Scan for the cell matching the given text and deliver its [x, y] coordinate at center. 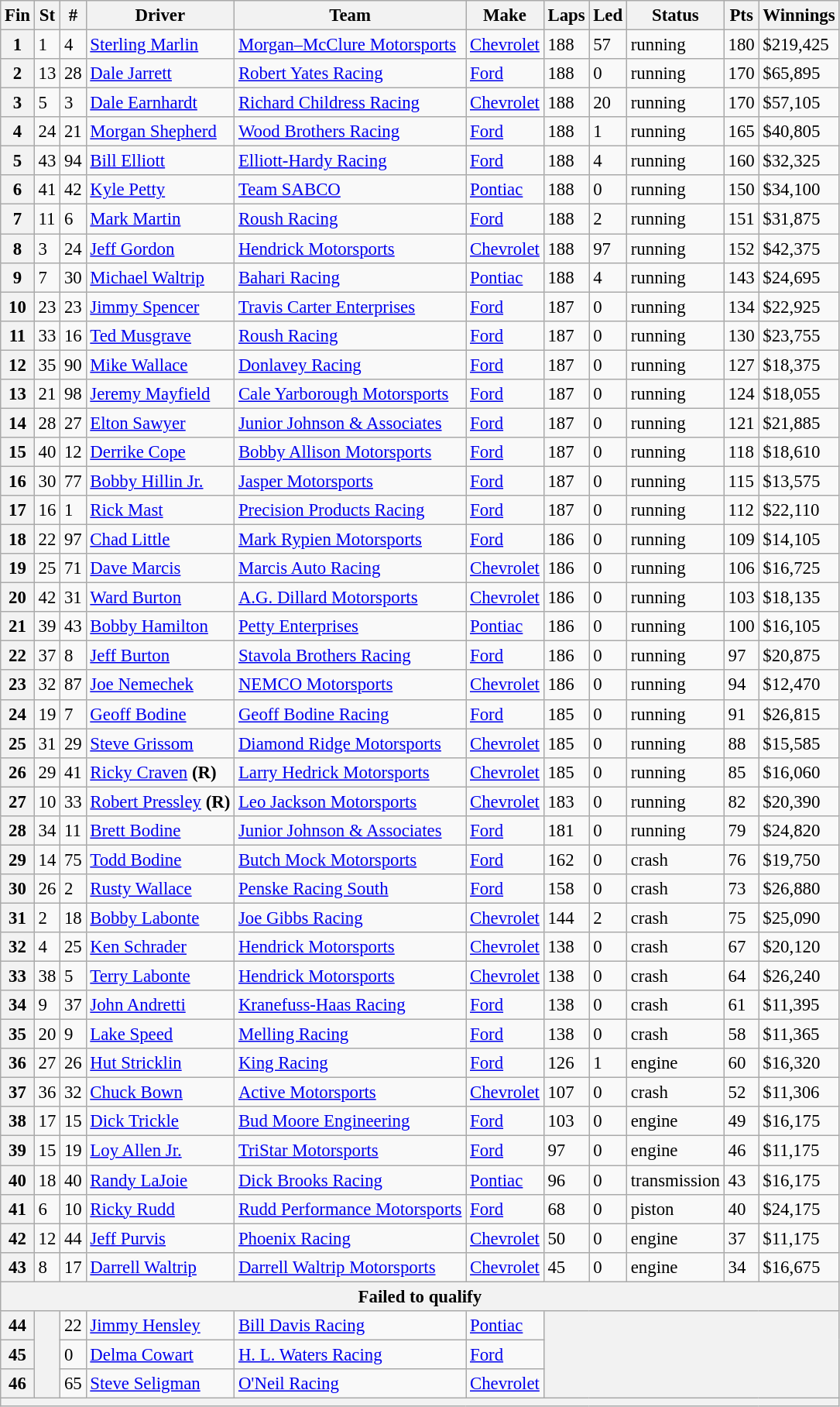
Jasper Motorsports [350, 481]
Morgan Shepherd [160, 132]
Elton Sawyer [160, 423]
180 [742, 45]
60 [742, 1063]
Larry Hedrick Motorsports [350, 772]
Team [350, 15]
$16,320 [799, 1063]
Laps [567, 15]
Phoenix Racing [350, 1238]
$25,090 [799, 918]
158 [567, 889]
Jeff Purvis [160, 1238]
Mark Martin [160, 219]
Stavola Brothers Racing [350, 656]
88 [742, 743]
Active Motorsports [350, 1093]
Fin [18, 15]
65 [73, 1384]
$11,306 [799, 1093]
$24,820 [799, 831]
Geoff Bodine Racing [350, 714]
Robert Yates Racing [350, 74]
162 [567, 860]
124 [742, 394]
79 [742, 831]
$12,470 [799, 685]
John Andretti [160, 1005]
Hut Stricklin [160, 1063]
$16,675 [799, 1267]
Rudd Performance Motorsports [350, 1209]
Kyle Petty [160, 190]
$26,815 [799, 714]
Rick Mast [160, 510]
$20,875 [799, 656]
100 [742, 626]
118 [742, 452]
160 [742, 161]
Bahari Racing [350, 277]
$219,425 [799, 45]
67 [742, 947]
$31,875 [799, 219]
115 [742, 481]
Todd Bodine [160, 860]
Jeff Gordon [160, 249]
Terry Labonte [160, 976]
Dick Brooks Racing [350, 1180]
106 [742, 568]
Led [609, 15]
Richard Childress Racing [350, 103]
143 [742, 277]
144 [567, 918]
$20,120 [799, 947]
Driver [160, 15]
Butch Mock Motorsports [350, 860]
109 [742, 540]
Jeff Burton [160, 656]
Failed to qualify [420, 1296]
Wood Brothers Racing [350, 132]
Mike Wallace [160, 365]
57 [609, 45]
Status [675, 15]
Geoff Bodine [160, 714]
$42,375 [799, 249]
107 [567, 1093]
Leo Jackson Motorsports [350, 801]
$14,105 [799, 540]
Donlavey Racing [350, 365]
Penske Racing South [350, 889]
$22,925 [799, 307]
85 [742, 772]
68 [567, 1209]
$21,885 [799, 423]
181 [567, 831]
$34,100 [799, 190]
Ricky Rudd [160, 1209]
$40,805 [799, 132]
82 [742, 801]
152 [742, 249]
Steve Grissom [160, 743]
Dale Jarrett [160, 74]
$26,880 [799, 889]
Rusty Wallace [160, 889]
Petty Enterprises [350, 626]
Morgan–McClure Motorsports [350, 45]
151 [742, 219]
Lake Speed [160, 1035]
127 [742, 365]
$32,325 [799, 161]
Jimmy Spencer [160, 307]
Jimmy Hensley [160, 1326]
Bobby Hamilton [160, 626]
$11,365 [799, 1035]
Robert Pressley (R) [160, 801]
Ted Musgrave [160, 335]
$18,055 [799, 394]
$15,585 [799, 743]
$22,110 [799, 510]
134 [742, 307]
Cale Yarborough Motorsports [350, 394]
Bobby Labonte [160, 918]
Make [505, 15]
$18,610 [799, 452]
76 [742, 860]
Michael Waltrip [160, 277]
Pts [742, 15]
Bobby Hillin Jr. [160, 481]
90 [73, 365]
49 [742, 1122]
NEMCO Motorsports [350, 685]
Bill Elliott [160, 161]
Bud Moore Engineering [350, 1122]
121 [742, 423]
Jeremy Mayfield [160, 394]
130 [742, 335]
Randy LaJoie [160, 1180]
$18,375 [799, 365]
Bobby Allison Motorsports [350, 452]
$24,695 [799, 277]
$16,060 [799, 772]
Joe Nemechek [160, 685]
183 [567, 801]
50 [567, 1238]
Dick Trickle [160, 1122]
Travis Carter Enterprises [350, 307]
Darrell Waltrip Motorsports [350, 1267]
Sterling Marlin [160, 45]
$18,135 [799, 598]
TriStar Motorsports [350, 1151]
Derrike Cope [160, 452]
Dave Marcis [160, 568]
Kranefuss-Haas Racing [350, 1005]
165 [742, 132]
Elliott-Hardy Racing [350, 161]
Dale Earnhardt [160, 103]
transmission [675, 1180]
Darrell Waltrip [160, 1267]
Team SABCO [350, 190]
Joe Gibbs Racing [350, 918]
Melling Racing [350, 1035]
73 [742, 889]
71 [73, 568]
$26,240 [799, 976]
Diamond Ridge Motorsports [350, 743]
Chuck Bown [160, 1093]
piston [675, 1209]
Marcis Auto Racing [350, 568]
Mark Rypien Motorsports [350, 540]
91 [742, 714]
150 [742, 190]
$13,575 [799, 481]
$20,390 [799, 801]
96 [567, 1180]
126 [567, 1063]
$19,750 [799, 860]
112 [742, 510]
$11,395 [799, 1005]
Brett Bodine [160, 831]
St [46, 15]
Ken Schrader [160, 947]
77 [73, 481]
Bill Davis Racing [350, 1326]
$23,755 [799, 335]
Delma Cowart [160, 1354]
King Racing [350, 1063]
98 [73, 394]
$16,725 [799, 568]
Steve Seligman [160, 1384]
$57,105 [799, 103]
52 [742, 1093]
Loy Allen Jr. [160, 1151]
H. L. Waters Racing [350, 1354]
87 [73, 685]
# [73, 15]
Winnings [799, 15]
$65,895 [799, 74]
61 [742, 1005]
58 [742, 1035]
$16,105 [799, 626]
A.G. Dillard Motorsports [350, 598]
64 [742, 976]
Ricky Craven (R) [160, 772]
$24,175 [799, 1209]
Ward Burton [160, 598]
Precision Products Racing [350, 510]
O'Neil Racing [350, 1384]
Chad Little [160, 540]
